For the text-containing cell, return its midpoint in [X, Y] coordinate format. 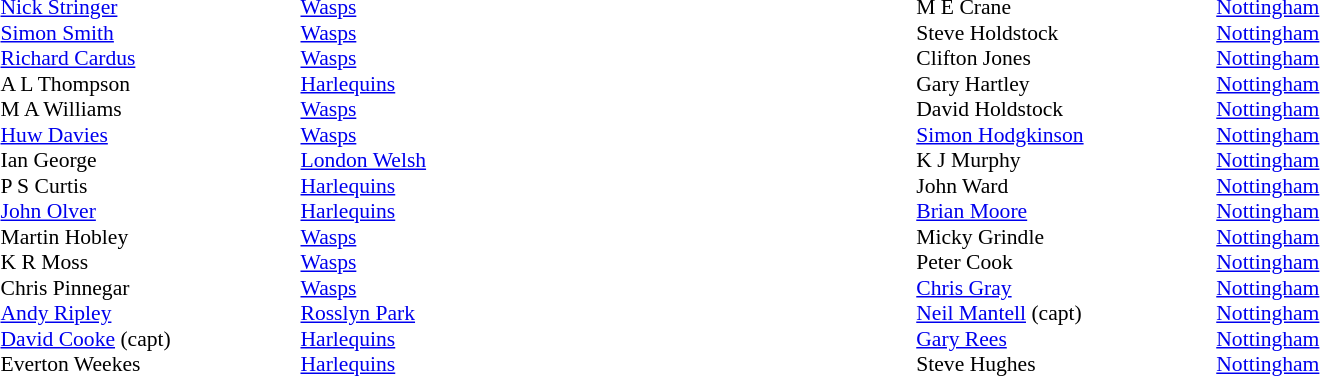
P S Curtis [150, 186]
Ian George [150, 161]
John Olver [150, 211]
Micky Grindle [1066, 237]
David Cooke (capt) [150, 339]
Steve Holdstock [1066, 33]
David Holdstock [1066, 109]
Martin Hobley [150, 237]
Neil Mantell (capt) [1066, 313]
Chris Gray [1066, 288]
London Welsh [363, 161]
Huw Davies [150, 135]
Clifton Jones [1066, 59]
K R Moss [150, 263]
Brian Moore [1066, 211]
Gary Hartley [1066, 84]
Richard Cardus [150, 59]
Gary Rees [1066, 339]
Rosslyn Park [363, 313]
Andy Ripley [150, 313]
Simon Hodgkinson [1066, 135]
Simon Smith [150, 33]
M A Williams [150, 109]
Chris Pinnegar [150, 288]
John Ward [1066, 186]
K J Murphy [1066, 161]
A L Thompson [150, 84]
Peter Cook [1066, 263]
